Extract the (x, y) coordinate from the center of the cell holding the provided text.  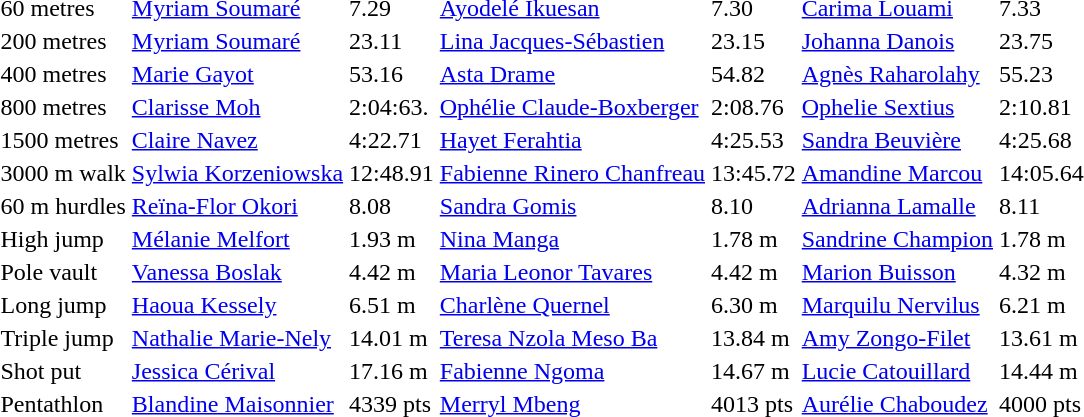
1.78 m (754, 239)
Maria Leonor Tavares (572, 272)
Amandine Marcou (897, 173)
Haoua Kessely (237, 305)
2:04:63. (392, 107)
Marion Buisson (897, 272)
53.16 (392, 74)
Lina Jacques-Sébastien (572, 41)
Teresa Nzola Meso Ba (572, 338)
Charlène Quernel (572, 305)
1.93 m (392, 239)
17.16 m (392, 371)
2:08.76 (754, 107)
Asta Drame (572, 74)
Amy Zongo-Filet (897, 338)
Sandra Gomis (572, 206)
Johanna Danois (897, 41)
8.10 (754, 206)
54.82 (754, 74)
Myriam Soumaré (237, 41)
Agnès Raharolahy (897, 74)
23.15 (754, 41)
Ophelie Sextius (897, 107)
6.51 m (392, 305)
Adrianna Lamalle (897, 206)
Marie Gayot (237, 74)
12:48.91 (392, 173)
Fabienne Rinero Chanfreau (572, 173)
Mélanie Melfort (237, 239)
Marquilu Nervilus (897, 305)
Reïna-Flor Okori (237, 206)
Nina Manga (572, 239)
Jessica Cérival (237, 371)
Vanessa Boslak (237, 272)
4:22.71 (392, 140)
Ophélie Claude-Boxberger (572, 107)
Sylwia Korzeniowska (237, 173)
Nathalie Marie-Nely (237, 338)
Sandra Beuvière (897, 140)
Clarisse Moh (237, 107)
6.30 m (754, 305)
23.11 (392, 41)
Lucie Catouillard (897, 371)
Fabienne Ngoma (572, 371)
8.08 (392, 206)
13.84 m (754, 338)
Sandrine Champion (897, 239)
14.01 m (392, 338)
14.67 m (754, 371)
Hayet Ferahtia (572, 140)
13:45.72 (754, 173)
Claire Navez (237, 140)
4:25.53 (754, 140)
